Output the (x, y) coordinate of the center of the cell containing the given text.  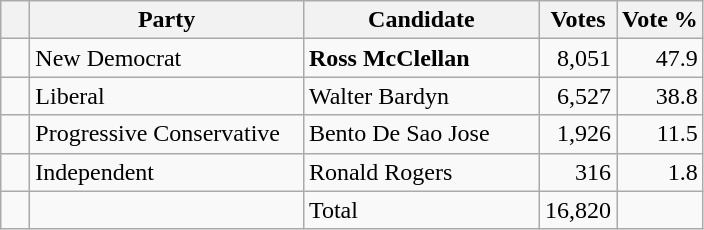
11.5 (660, 134)
Ross McClellan (421, 58)
1,926 (578, 134)
316 (578, 172)
Walter Bardyn (421, 96)
New Democrat (167, 58)
Total (421, 210)
1.8 (660, 172)
38.8 (660, 96)
Independent (167, 172)
Vote % (660, 20)
Bento De Sao Jose (421, 134)
Ronald Rogers (421, 172)
Votes (578, 20)
6,527 (578, 96)
16,820 (578, 210)
Party (167, 20)
Candidate (421, 20)
Liberal (167, 96)
8,051 (578, 58)
47.9 (660, 58)
Progressive Conservative (167, 134)
